Provide the [X, Y] coordinate of the cell's center where the given text is located.  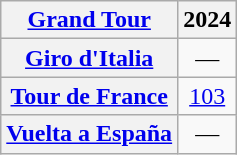
Grand Tour [90, 20]
Tour de France [90, 96]
2024 [208, 20]
Giro d'Italia [90, 58]
103 [208, 96]
Vuelta a España [90, 134]
